From the cell containing the given text, extract its center point as [X, Y] coordinate. 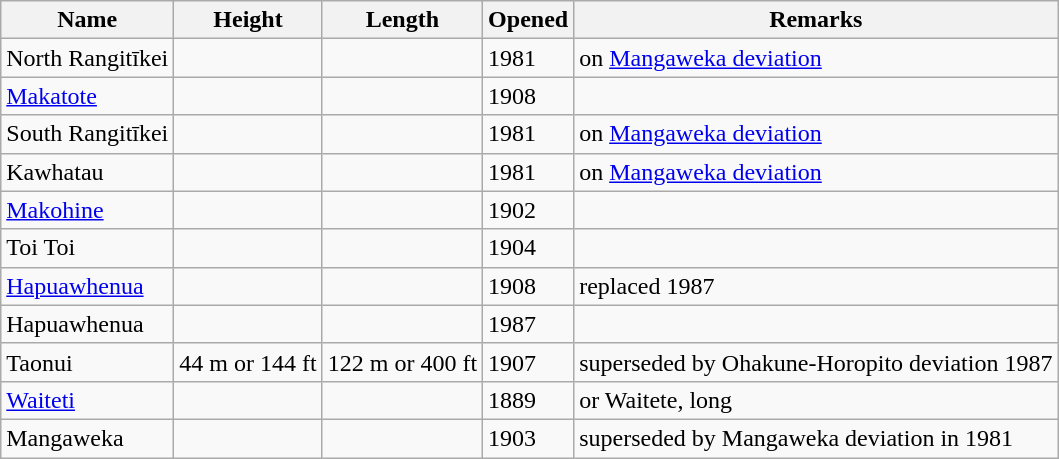
Makatote [88, 96]
Length [402, 20]
Height [248, 20]
Kawhatau [88, 172]
1907 [528, 362]
Remarks [816, 20]
1889 [528, 400]
122 m or 400 ft [402, 362]
1904 [528, 248]
superseded by Ohakune-Horopito deviation 1987 [816, 362]
South Rangitīkei [88, 134]
North Rangitīkei [88, 58]
Toi Toi [88, 248]
Opened [528, 20]
Mangaweka [88, 438]
or Waitete, long [816, 400]
Name [88, 20]
1903 [528, 438]
Waiteti [88, 400]
Taonui [88, 362]
replaced 1987 [816, 286]
1987 [528, 324]
44 m or 144 ft [248, 362]
Makohine [88, 210]
1902 [528, 210]
superseded by Mangaweka deviation in 1981 [816, 438]
